Extract the (x, y) coordinate from the center of the cell holding the provided text.  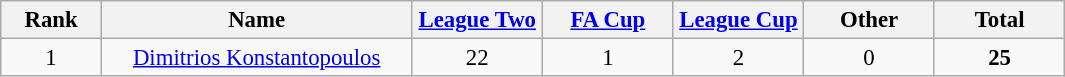
Total (1000, 20)
2 (738, 58)
22 (478, 58)
Dimitrios Konstantopoulos (256, 58)
25 (1000, 58)
0 (870, 58)
FA Cup (608, 20)
Rank (52, 20)
Name (256, 20)
League Cup (738, 20)
Other (870, 20)
League Two (478, 20)
